Pinpoint the cell where the given text exists, returning its (x, y) midpoint coordinate. 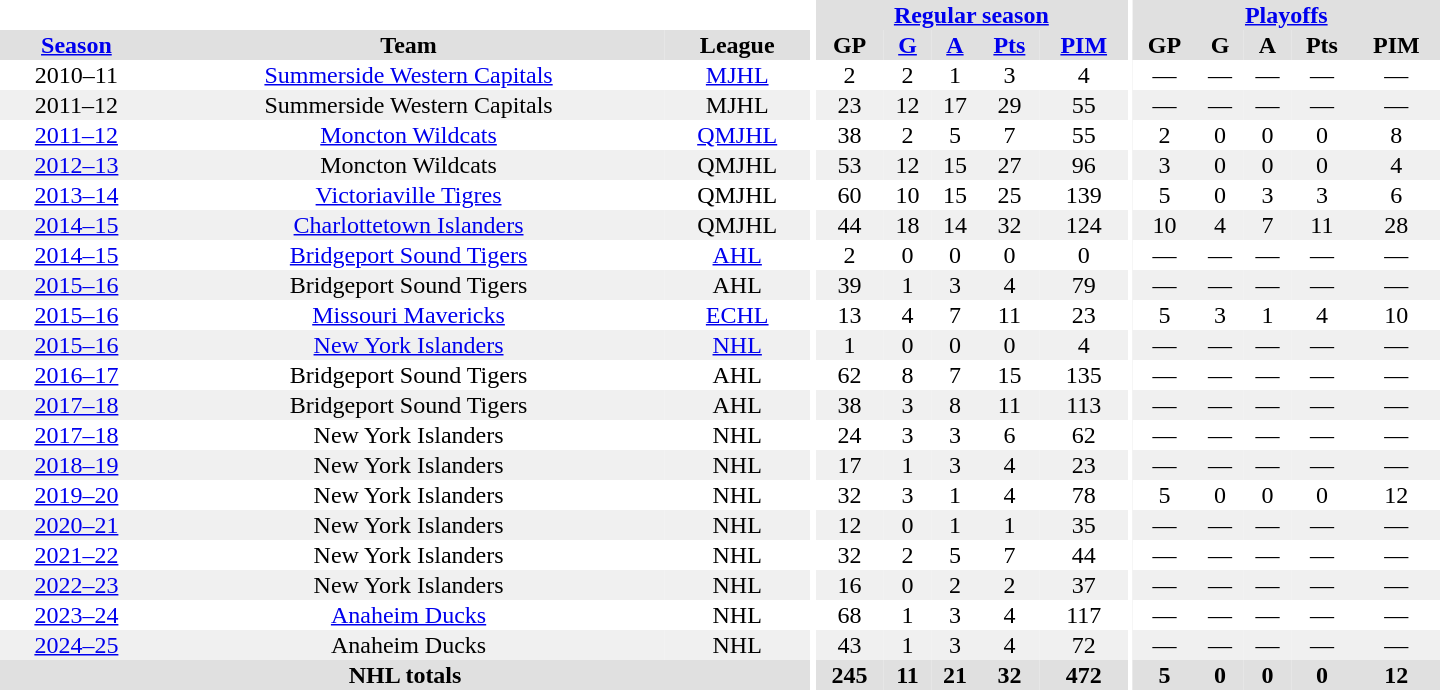
35 (1084, 525)
60 (849, 195)
78 (1084, 495)
2024–25 (76, 645)
21 (954, 675)
472 (1084, 675)
25 (1010, 195)
League (737, 45)
72 (1084, 645)
ECHL (737, 315)
16 (849, 585)
2022–23 (76, 585)
53 (849, 165)
2021–22 (76, 555)
37 (1084, 585)
43 (849, 645)
2016–17 (76, 375)
28 (1396, 225)
113 (1084, 405)
135 (1084, 375)
Victoriaville Tigres (409, 195)
96 (1084, 165)
Team (409, 45)
Missouri Mavericks (409, 315)
79 (1084, 285)
13 (849, 315)
2018–19 (76, 465)
14 (954, 225)
2019–20 (76, 495)
Season (76, 45)
18 (908, 225)
NHL totals (405, 675)
29 (1010, 105)
39 (849, 285)
2013–14 (76, 195)
Regular season (971, 15)
24 (849, 435)
68 (849, 615)
2010–11 (76, 75)
124 (1084, 225)
117 (1084, 615)
Charlottetown Islanders (409, 225)
2023–24 (76, 615)
27 (1010, 165)
139 (1084, 195)
2012–13 (76, 165)
2020–21 (76, 525)
245 (849, 675)
Playoffs (1286, 15)
